Locate the cell with the specified text and output its [X, Y] center coordinate. 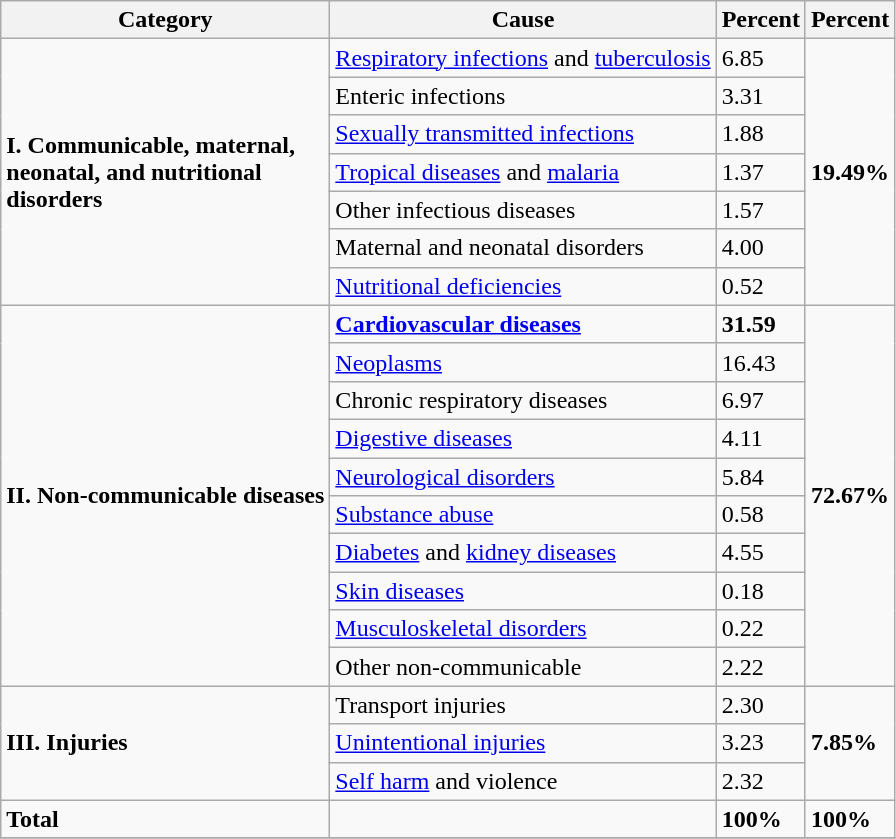
Musculoskeletal disorders [523, 629]
5.84 [760, 477]
4.11 [760, 438]
Transport injuries [523, 705]
Other infectious diseases [523, 210]
Unintentional injuries [523, 743]
III. Injuries [166, 743]
Nutritional deficiencies [523, 286]
19.49% [850, 172]
Chronic respiratory diseases [523, 400]
0.52 [760, 286]
0.58 [760, 515]
Category [166, 20]
Maternal and neonatal disorders [523, 248]
Skin diseases [523, 591]
1.57 [760, 210]
3.31 [760, 96]
2.32 [760, 781]
2.30 [760, 705]
Substance abuse [523, 515]
Neoplasms [523, 362]
Total [166, 819]
0.18 [760, 591]
6.85 [760, 58]
31.59 [760, 324]
Tropical diseases and malaria [523, 172]
4.00 [760, 248]
16.43 [760, 362]
Respiratory infections and tuberculosis [523, 58]
I. Communicable, maternal, neonatal, and nutritional disorders [166, 172]
Neurological disorders [523, 477]
Enteric infections [523, 96]
Sexually transmitted infections [523, 134]
Cause [523, 20]
3.23 [760, 743]
0.22 [760, 629]
Self harm and violence [523, 781]
II. Non-communicable diseases [166, 496]
4.55 [760, 553]
Diabetes and kidney diseases [523, 553]
1.37 [760, 172]
2.22 [760, 667]
Digestive diseases [523, 438]
7.85% [850, 743]
Cardiovascular diseases [523, 324]
72.67% [850, 496]
1.88 [760, 134]
Other non-communicable [523, 667]
6.97 [760, 400]
